Search for the cell housing the specified text and yield its (x, y) center coordinate. 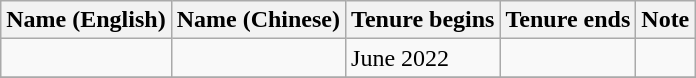
Name (English) (86, 20)
June 2022 (423, 58)
Name (Chinese) (258, 20)
Tenure begins (423, 20)
Tenure ends (568, 20)
Note (666, 20)
